Pinpoint the cell where the given text exists, returning its (x, y) midpoint coordinate. 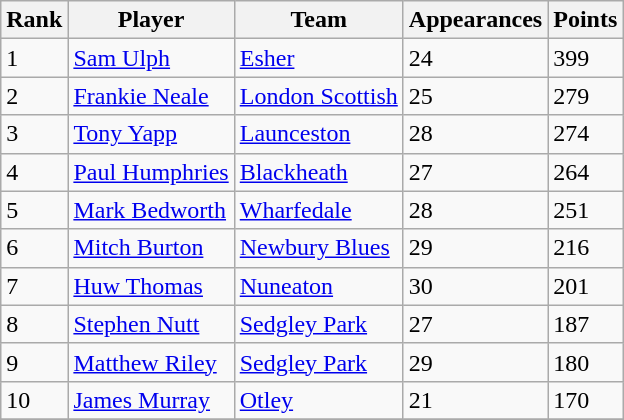
30 (475, 286)
264 (586, 172)
279 (586, 96)
Rank (34, 20)
Wharfedale (318, 210)
Mark Bedworth (151, 210)
Esher (318, 58)
170 (586, 400)
274 (586, 134)
Frankie Neale (151, 96)
187 (586, 324)
1 (34, 58)
7 (34, 286)
Mitch Burton (151, 248)
Team (318, 20)
Appearances (475, 20)
Otley (318, 400)
24 (475, 58)
6 (34, 248)
4 (34, 172)
25 (475, 96)
James Murray (151, 400)
Matthew Riley (151, 362)
8 (34, 324)
251 (586, 210)
Sam Ulph (151, 58)
10 (34, 400)
London Scottish (318, 96)
Player (151, 20)
180 (586, 362)
399 (586, 58)
Huw Thomas (151, 286)
9 (34, 362)
Nuneaton (318, 286)
5 (34, 210)
Stephen Nutt (151, 324)
Blackheath (318, 172)
Paul Humphries (151, 172)
Newbury Blues (318, 248)
Points (586, 20)
2 (34, 96)
3 (34, 134)
Tony Yapp (151, 134)
21 (475, 400)
216 (586, 248)
Launceston (318, 134)
201 (586, 286)
